Find where the given text appears and provide that cell's center as (x, y) coordinate. 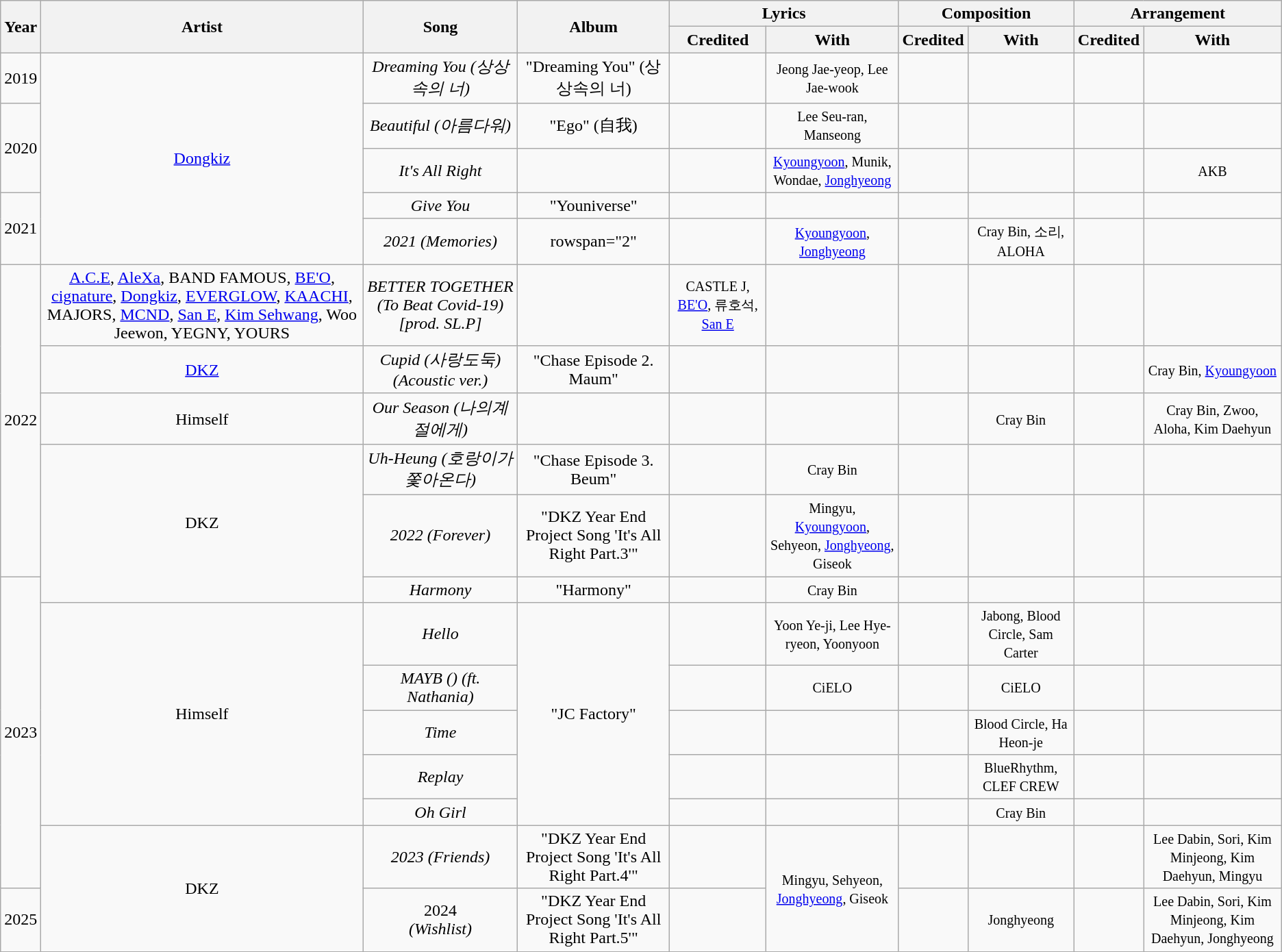
Mingyu, Sehyeon, Jonghyeong, Giseok (833, 888)
BETTER TOGETHER (To Beat Covid-19) [prod. SL.P] (440, 305)
Cray Bin, Kyoungyoon (1213, 370)
"Chase Episode 3. Beum" (593, 469)
Lyrics (783, 14)
Dreaming You (상상 속의 너) (440, 78)
Harmony (440, 590)
BlueRhythm, CLEF CREW (1020, 777)
"Chase Episode 2. Maum" (593, 370)
Beautiful (아름다워) (440, 126)
Replay (440, 777)
Blood Circle, Ha Heon-je (1020, 733)
Song (440, 27)
Artist (202, 27)
Time (440, 733)
Arrangement (1178, 14)
Give You (440, 205)
Jeong Jae-yeop, Lee Jae-wook (833, 78)
Jabong, Blood Circle, Sam Carter (1020, 634)
Yoon Ye-ji, Lee Hye-ryeon, Yoonyoon (833, 634)
"Ego" (自我) (593, 126)
CASTLE J, BE'O, 류호석, San E (718, 305)
"JC Factory" (593, 714)
"DKZ Year End Project Song 'It's All Right Part.5'" (593, 920)
Lee Dabin, Sori, Kim Minjeong, Kim Daehyun, Jonghyeong (1213, 920)
2022 (21, 421)
Kyoungyoon, Jonghyeong (833, 241)
Year (21, 27)
Uh-Heung (호랑이가 쫓아온다) (440, 469)
Our Season (나의계절에게) (440, 418)
2024(Wishlist) (440, 920)
It's All Right (440, 170)
Oh Girl (440, 812)
2020 (21, 148)
"Dreaming You" (상상속의 너) (593, 78)
Kyoungyoon, Munik, Wondae, Jonghyeong (833, 170)
2022 (Forever) (440, 536)
2021 (Memories) (440, 241)
2021 (21, 229)
Cray Bin, 소리, ALOHA (1020, 241)
"DKZ Year End Project Song 'It's All Right Part.4'" (593, 857)
Jonghyeong (1020, 920)
2025 (21, 920)
"Youniverse" (593, 205)
Cupid (사랑도둑) (Acoustic ver.) (440, 370)
MAYB () (ft. Nathania) (440, 688)
Mingyu, Kyoungyoon, Sehyeon, Jonghyeong, Giseok (833, 536)
"DKZ Year End Project Song 'It's All Right Part.3'" (593, 536)
"Harmony" (593, 590)
2023 (Friends) (440, 857)
2023 (21, 733)
Lee Dabin, Sori, Kim Minjeong, Kim Daehyun, Mingyu (1213, 857)
Hello (440, 634)
2019 (21, 78)
Composition (986, 14)
Cray Bin, Zwoo, Aloha, Kim Daehyun (1213, 418)
AKB (1213, 170)
Dongkiz (202, 159)
A.C.E, AleXa, BAND FAMOUS, BE'O, cignature, Dongkiz, EVERGLOW, KAACHI, MAJORS, MCND, San E, Kim Sehwang, Woo Jeewon, YEGNY, YOURS (202, 305)
rowspan="2" (593, 241)
Lee Seu-ran, Manseong (833, 126)
Album (593, 27)
